Scan for the cell matching the given text and deliver its (X, Y) coordinate at center. 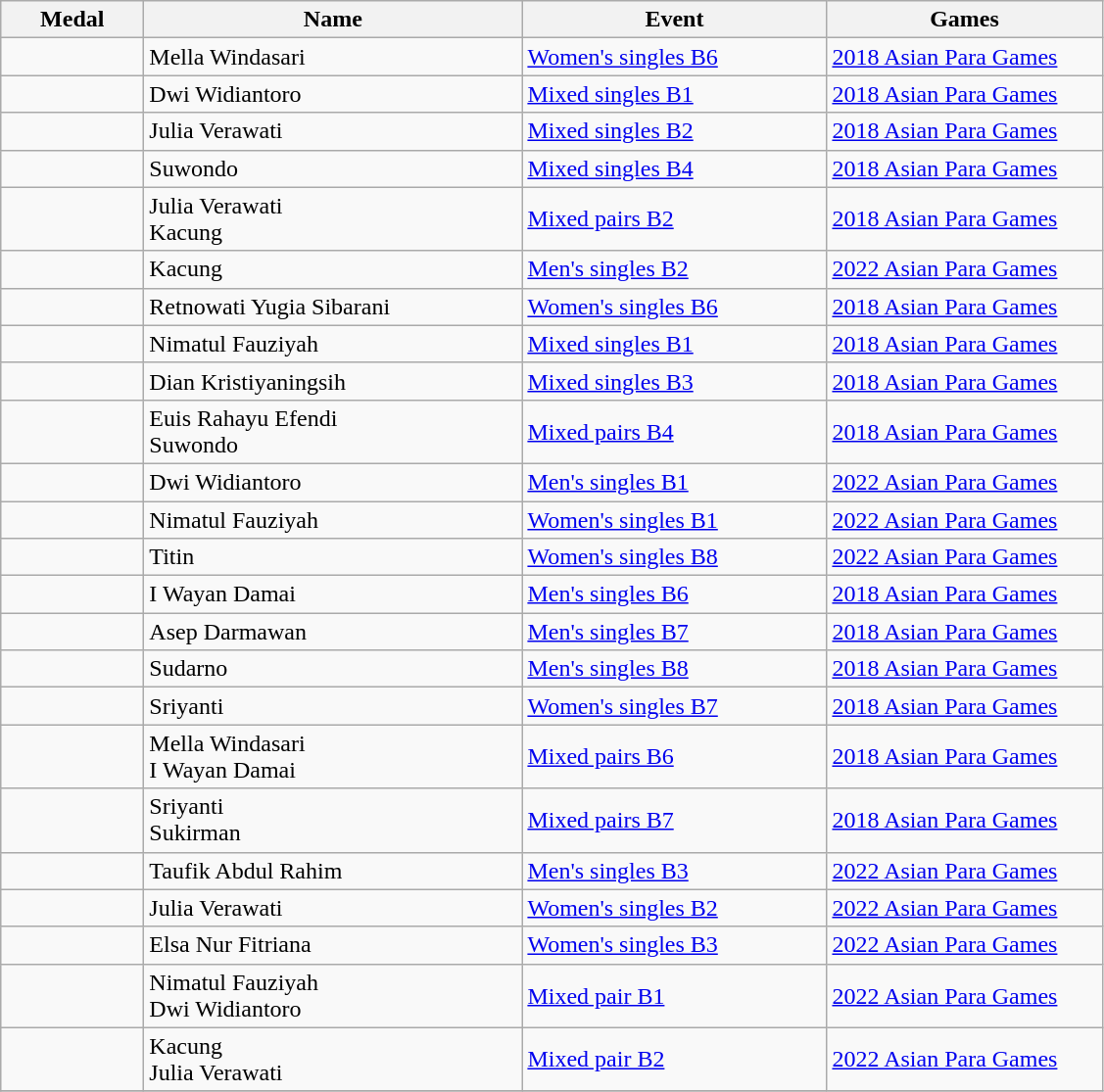
Men's singles B2 (674, 269)
Women's singles B3 (674, 945)
Women's singles B7 (674, 706)
I Wayan Damai (333, 594)
Men's singles B3 (674, 871)
Mixed pairs B6 (674, 756)
Men's singles B8 (674, 669)
Men's singles B6 (674, 594)
Mella Windasari I Wayan Damai (333, 756)
Mixed singles B4 (674, 168)
Sriyanti (333, 706)
Nimatul Fauziyah Dwi Widiantoro (333, 995)
Games (964, 20)
Sriyanti Sukirman (333, 821)
Dian Kristiyaningsih (333, 381)
Mella Windasari (333, 57)
Medal (72, 20)
Sudarno (333, 669)
Women's singles B2 (674, 908)
Mixed pairs B2 (674, 219)
Mixed pairs B4 (674, 431)
Name (333, 20)
Taufik Abdul Rahim (333, 871)
Event (674, 20)
Suwondo (333, 168)
Mixed pair B2 (674, 1060)
Elsa Nur Fitriana (333, 945)
Asep Darmawan (333, 632)
Mixed pair B1 (674, 995)
Julia Verawati Kacung (333, 219)
Men's singles B7 (674, 632)
Titin (333, 557)
Mixed pairs B7 (674, 821)
Women's singles B1 (674, 520)
Men's singles B1 (674, 482)
Mixed singles B3 (674, 381)
Mixed singles B2 (674, 131)
Retnowati Yugia Sibarani (333, 307)
Women's singles B8 (674, 557)
Kacung (333, 269)
Euis Rahayu Efendi Suwondo (333, 431)
Kacung Julia Verawati (333, 1060)
